Output the (X, Y) coordinate of the center of the cell containing the given text.  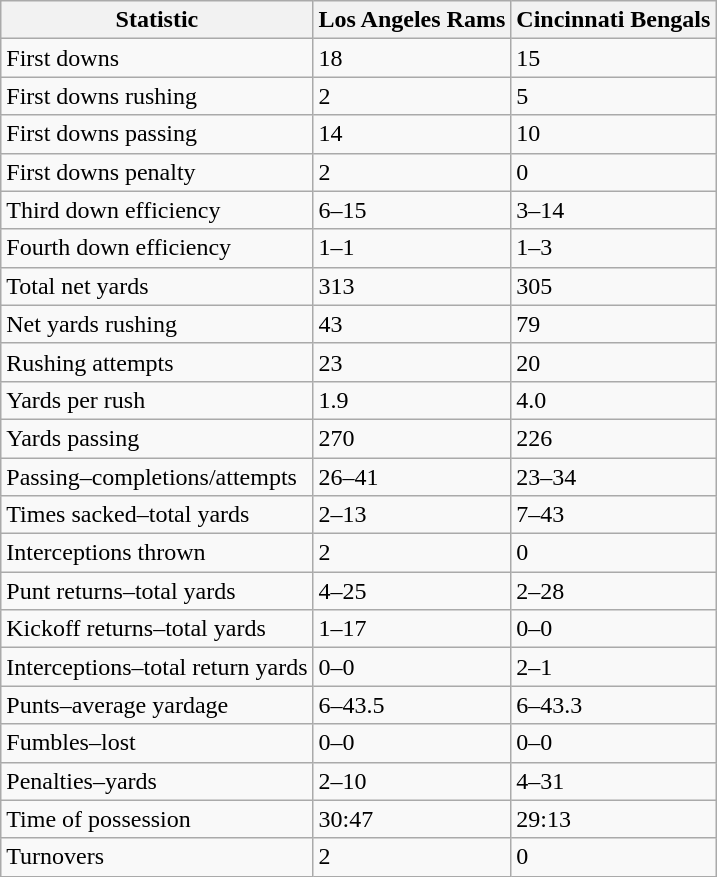
Passing–completions/attempts (157, 477)
4–25 (412, 591)
20 (614, 362)
1–1 (412, 248)
2–28 (614, 591)
First downs passing (157, 134)
23 (412, 362)
305 (614, 286)
Rushing attempts (157, 362)
6–15 (412, 210)
Kickoff returns–total yards (157, 629)
79 (614, 324)
313 (412, 286)
5 (614, 96)
23–34 (614, 477)
Total net yards (157, 286)
15 (614, 58)
First downs rushing (157, 96)
Fumbles–lost (157, 743)
First downs penalty (157, 172)
Punt returns–total yards (157, 591)
1.9 (412, 400)
10 (614, 134)
Interceptions–total return yards (157, 667)
2–10 (412, 781)
43 (412, 324)
7–43 (614, 515)
30:47 (412, 819)
First downs (157, 58)
18 (412, 58)
Fourth down efficiency (157, 248)
2–1 (614, 667)
Time of possession (157, 819)
4–31 (614, 781)
Yards passing (157, 438)
1–17 (412, 629)
Yards per rush (157, 400)
Los Angeles Rams (412, 20)
Interceptions thrown (157, 553)
26–41 (412, 477)
Net yards rushing (157, 324)
14 (412, 134)
Punts–average yardage (157, 705)
2–13 (412, 515)
Third down efficiency (157, 210)
Times sacked–total yards (157, 515)
Statistic (157, 20)
3–14 (614, 210)
270 (412, 438)
Cincinnati Bengals (614, 20)
4.0 (614, 400)
Turnovers (157, 857)
Penalties–yards (157, 781)
6–43.5 (412, 705)
6–43.3 (614, 705)
1–3 (614, 248)
226 (614, 438)
29:13 (614, 819)
